Detect which cell encompasses the target text, then output its (x, y) center coordinate. 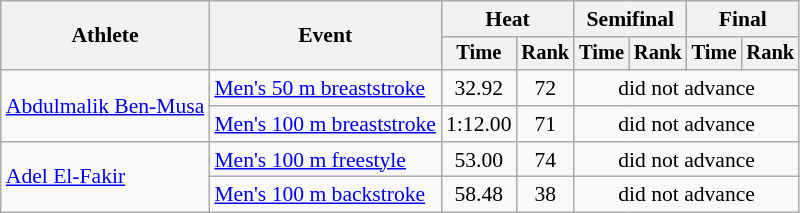
32.92 (478, 88)
Abdulmalik Ben-Musa (106, 106)
71 (545, 124)
Final (743, 19)
Heat (508, 19)
Men's 50 m breaststroke (325, 88)
72 (545, 88)
74 (545, 160)
1:12.00 (478, 124)
Men's 100 m backstroke (325, 195)
Athlete (106, 36)
Adel El-Fakir (106, 178)
Men's 100 m breaststroke (325, 124)
Event (325, 36)
Semifinal (630, 19)
58.48 (478, 195)
53.00 (478, 160)
Men's 100 m freestyle (325, 160)
38 (545, 195)
